Return [x, y] of the center of cell containing provided text 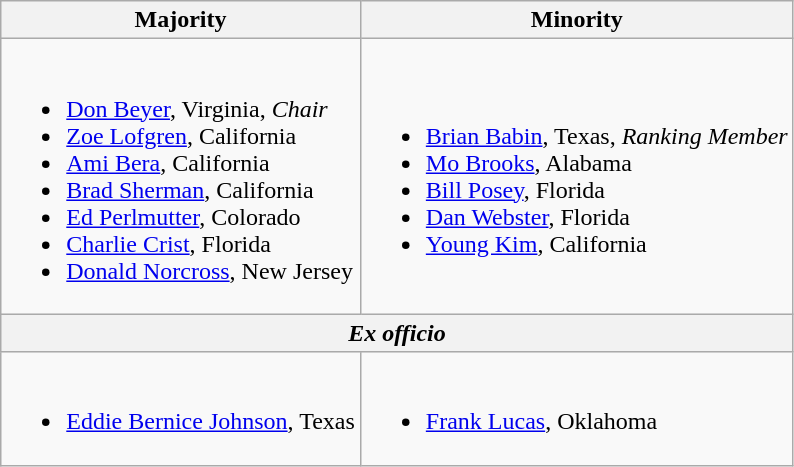
Eddie Bernice Johnson, Texas [181, 408]
Minority [576, 20]
Ex officio [397, 333]
Brian Babin, Texas, Ranking MemberMo Brooks, AlabamaBill Posey, FloridaDan Webster, FloridaYoung Kim, California [576, 176]
Majority [181, 20]
Frank Lucas, Oklahoma [576, 408]
